For the text-containing cell, return its midpoint in [x, y] coordinate format. 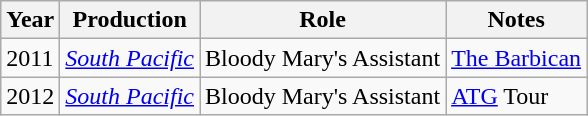
Role [323, 20]
Notes [516, 20]
2011 [30, 58]
ATG Tour [516, 96]
Year [30, 20]
Production [130, 20]
The Barbican [516, 58]
2012 [30, 96]
